Output the (x, y) coordinate of the center of the cell containing the given text.  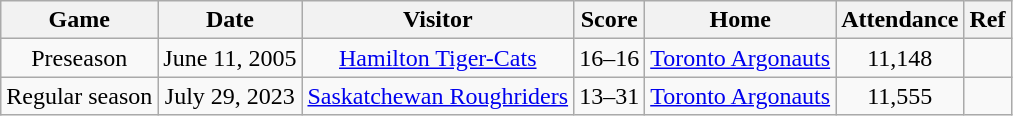
Preseason (80, 58)
16–16 (610, 58)
Regular season (80, 96)
11,555 (900, 96)
July 29, 2023 (230, 96)
Home (740, 20)
13–31 (610, 96)
Visitor (438, 20)
Hamilton Tiger-Cats (438, 58)
11,148 (900, 58)
Ref (988, 20)
Attendance (900, 20)
Saskatchewan Roughriders (438, 96)
June 11, 2005 (230, 58)
Game (80, 20)
Score (610, 20)
Date (230, 20)
